Return the (X, Y) coordinate for the center point of the cell that contains the specified text.  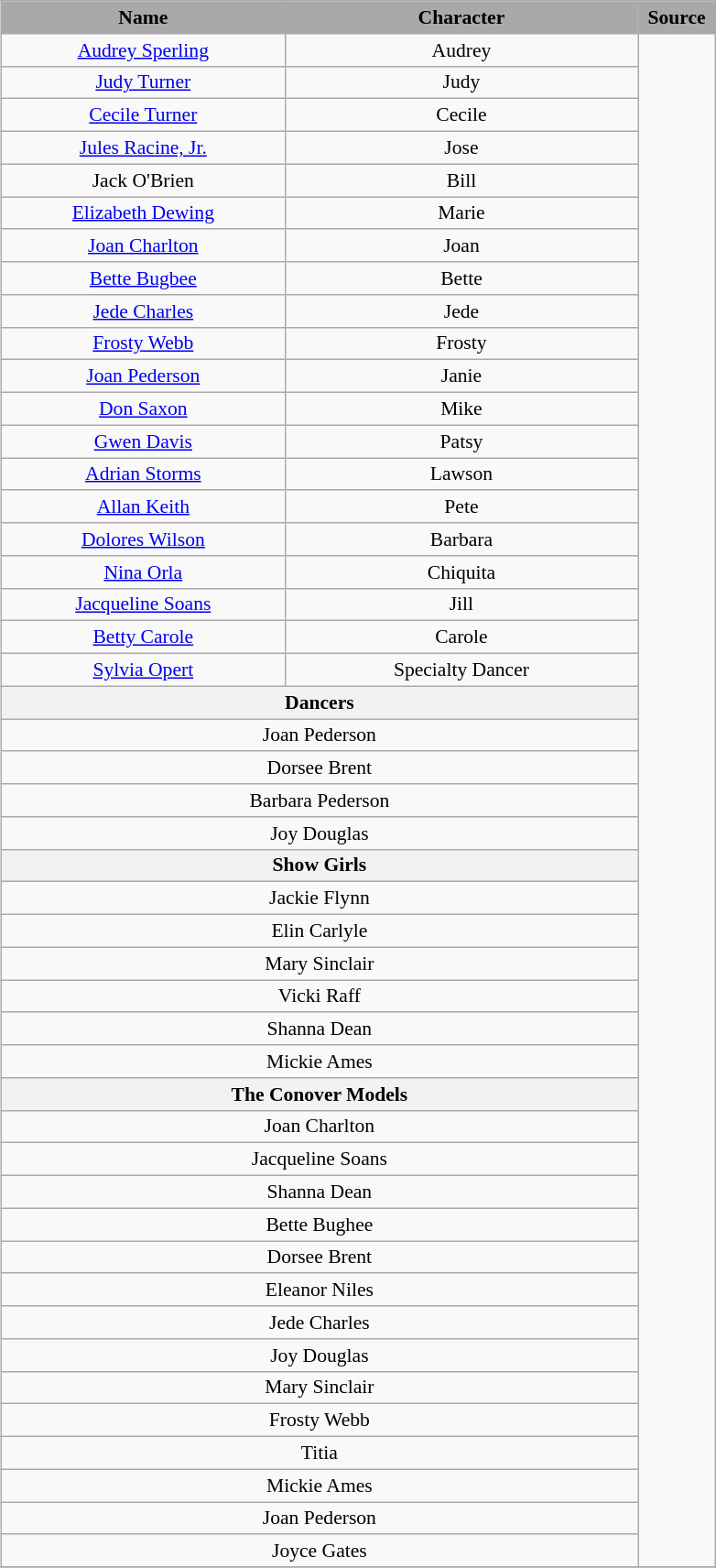
Sylvia Opert (143, 670)
Name (143, 17)
Allan Keith (143, 506)
Chiquita (461, 572)
Show Girls (319, 866)
Bette (461, 278)
Don Saxon (143, 408)
Marie (461, 212)
Adrian Storms (143, 474)
Audrey (461, 49)
Lawson (461, 474)
Judy Turner (143, 82)
Betty Carole (143, 637)
Eleanor Niles (319, 1290)
Elizabeth Dewing (143, 212)
Character (461, 17)
Specialty Dancer (461, 670)
Joan (461, 245)
Vicki Raff (319, 996)
Joyce Gates (319, 1551)
Cecile Turner (143, 115)
Judy (461, 82)
Nina Orla (143, 572)
Jack O'Brien (143, 180)
Elin Carlyle (319, 931)
Audrey Sperling (143, 49)
Jede (461, 310)
Mike (461, 408)
Patsy (461, 441)
Dolores Wilson (143, 539)
Bill (461, 180)
Jackie Flynn (319, 898)
Jules Racine, Jr. (143, 147)
Bette Bughee (319, 1225)
Janie (461, 376)
Pete (461, 506)
Cecile (461, 115)
The Conover Models (319, 1094)
Jill (461, 604)
Dancers (319, 702)
Carole (461, 637)
Jose (461, 147)
Gwen Davis (143, 441)
Source (676, 17)
Bette Bugbee (143, 278)
Titia (319, 1453)
Barbara Pederson (319, 800)
Frosty (461, 343)
Barbara (461, 539)
